Identify which cell holds the provided text, then report its [x, y] central coordinate. 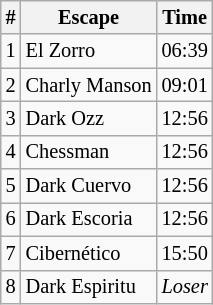
09:01 [185, 85]
4 [11, 152]
6 [11, 219]
2 [11, 85]
Escape [89, 17]
15:50 [185, 253]
El Zorro [89, 51]
Cibernético [89, 253]
Time [185, 17]
3 [11, 118]
7 [11, 253]
8 [11, 287]
# [11, 17]
Dark Ozz [89, 118]
Dark Cuervo [89, 186]
Dark Escoria [89, 219]
Dark Espiritu [89, 287]
5 [11, 186]
1 [11, 51]
Charly Manson [89, 85]
06:39 [185, 51]
Chessman [89, 152]
Loser [185, 287]
